Locate the cell with the specified text and output its (X, Y) center coordinate. 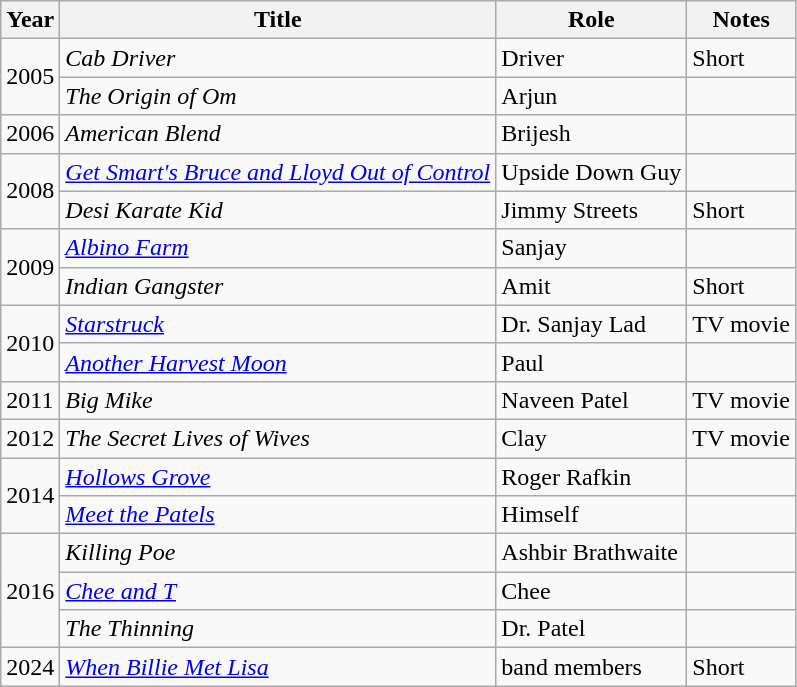
Hollows Grove (278, 477)
The Thinning (278, 629)
Meet the Patels (278, 515)
Dr. Sanjay Lad (592, 324)
2012 (30, 438)
Albino Farm (278, 248)
Chee and T (278, 591)
Another Harvest Moon (278, 362)
Driver (592, 58)
Notes (742, 20)
Starstruck (278, 324)
Ashbir Brathwaite (592, 553)
Cab Driver (278, 58)
2006 (30, 134)
Title (278, 20)
2010 (30, 343)
Amit (592, 286)
Himself (592, 515)
American Blend (278, 134)
Paul (592, 362)
Roger Rafkin (592, 477)
The Origin of Om (278, 96)
band members (592, 667)
Naveen Patel (592, 400)
Upside Down Guy (592, 172)
Brijesh (592, 134)
Big Mike (278, 400)
Get Smart's Bruce and Lloyd Out of Control (278, 172)
Killing Poe (278, 553)
Role (592, 20)
Year (30, 20)
Sanjay (592, 248)
2024 (30, 667)
2005 (30, 77)
2009 (30, 267)
Chee (592, 591)
Jimmy Streets (592, 210)
The Secret Lives of Wives (278, 438)
When Billie Met Lisa (278, 667)
2008 (30, 191)
2014 (30, 496)
2016 (30, 591)
2011 (30, 400)
Indian Gangster (278, 286)
Clay (592, 438)
Dr. Patel (592, 629)
Desi Karate Kid (278, 210)
Arjun (592, 96)
